Return the [x, y] coordinate for the center point of the cell that contains the specified text.  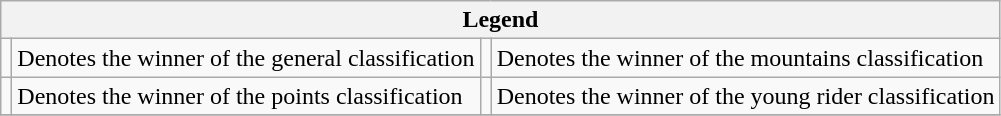
Denotes the winner of the young rider classification [746, 96]
Denotes the winner of the mountains classification [746, 58]
Legend [500, 20]
Denotes the winner of the general classification [246, 58]
Denotes the winner of the points classification [246, 96]
